Search for the cell housing the specified text and yield its [x, y] center coordinate. 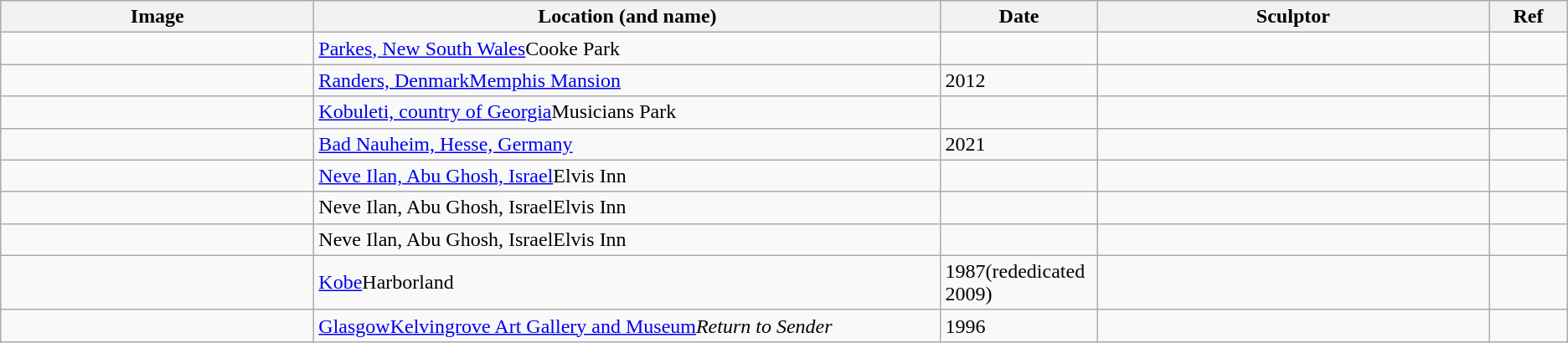
2012 [1019, 80]
Bad Nauheim, Hesse, Germany [627, 144]
KobeHarborland [627, 283]
Location (and name) [627, 17]
Randers, DenmarkMemphis Mansion [627, 80]
2021 [1019, 144]
Ref [1529, 17]
Parkes, New South WalesCooke Park [627, 49]
Sculptor [1293, 17]
1987(rededicated 2009) [1019, 283]
GlasgowKelvingrove Art Gallery and MuseumReturn to Sender [627, 325]
Date [1019, 17]
Kobuleti, country of GeorgiaMusicians Park [627, 112]
Image [157, 17]
1996 [1019, 325]
